Extract the [X, Y] coordinate from the center of the cell holding the provided text.  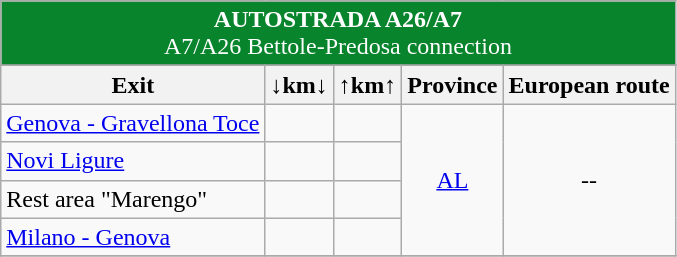
Rest area "Marengo" [133, 199]
AL [452, 180]
Exit [133, 85]
↑km↑ [367, 85]
AUTOSTRADA A26/A7A7/A26 Bettole-Predosa connection [338, 34]
Genova - Gravellona Toce [133, 123]
↓km↓ [299, 85]
Province [452, 85]
Novi Ligure [133, 161]
Milano - Genova [133, 237]
-- [589, 180]
European route [589, 85]
